Find where the given text appears and provide that cell's center as [x, y] coordinate. 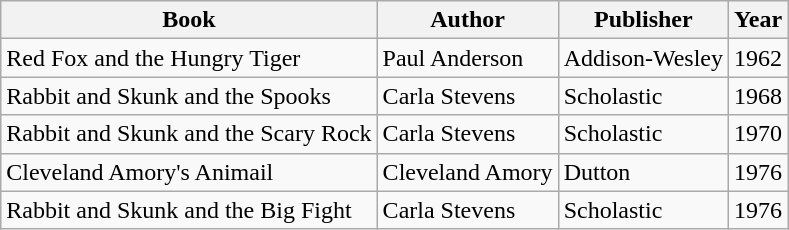
Rabbit and Skunk and the Spooks [189, 96]
Publisher [643, 20]
1962 [758, 58]
Cleveland Amory [468, 172]
Addison-Wesley [643, 58]
Paul Anderson [468, 58]
Cleveland Amory's Animail [189, 172]
Rabbit and Skunk and the Big Fight [189, 210]
Rabbit and Skunk and the Scary Rock [189, 134]
1970 [758, 134]
Author [468, 20]
1968 [758, 96]
Red Fox and the Hungry Tiger [189, 58]
Year [758, 20]
Book [189, 20]
Dutton [643, 172]
